Search for the cell housing the specified text and yield its (x, y) center coordinate. 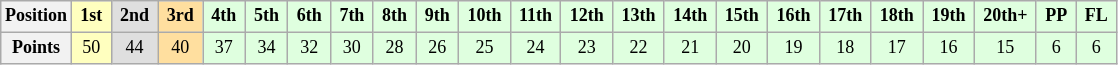
19th (949, 16)
34 (266, 48)
19 (794, 48)
2nd (134, 16)
Position (36, 16)
18th (897, 16)
10th (485, 16)
24 (536, 48)
20th+ (1005, 16)
PP (1056, 16)
17 (897, 48)
13th (639, 16)
3rd (180, 16)
44 (134, 48)
16th (794, 16)
11th (536, 16)
17th (845, 16)
26 (438, 48)
37 (224, 48)
32 (310, 48)
18 (845, 48)
15 (1005, 48)
7th (352, 16)
21 (690, 48)
1st (91, 16)
4th (224, 16)
5th (266, 16)
40 (180, 48)
Points (36, 48)
6th (310, 16)
FL (1096, 16)
9th (438, 16)
15th (742, 16)
12th (587, 16)
22 (639, 48)
30 (352, 48)
28 (394, 48)
50 (91, 48)
20 (742, 48)
16 (949, 48)
14th (690, 16)
25 (485, 48)
8th (394, 16)
23 (587, 48)
